Scan for the cell matching the given text and deliver its (x, y) coordinate at center. 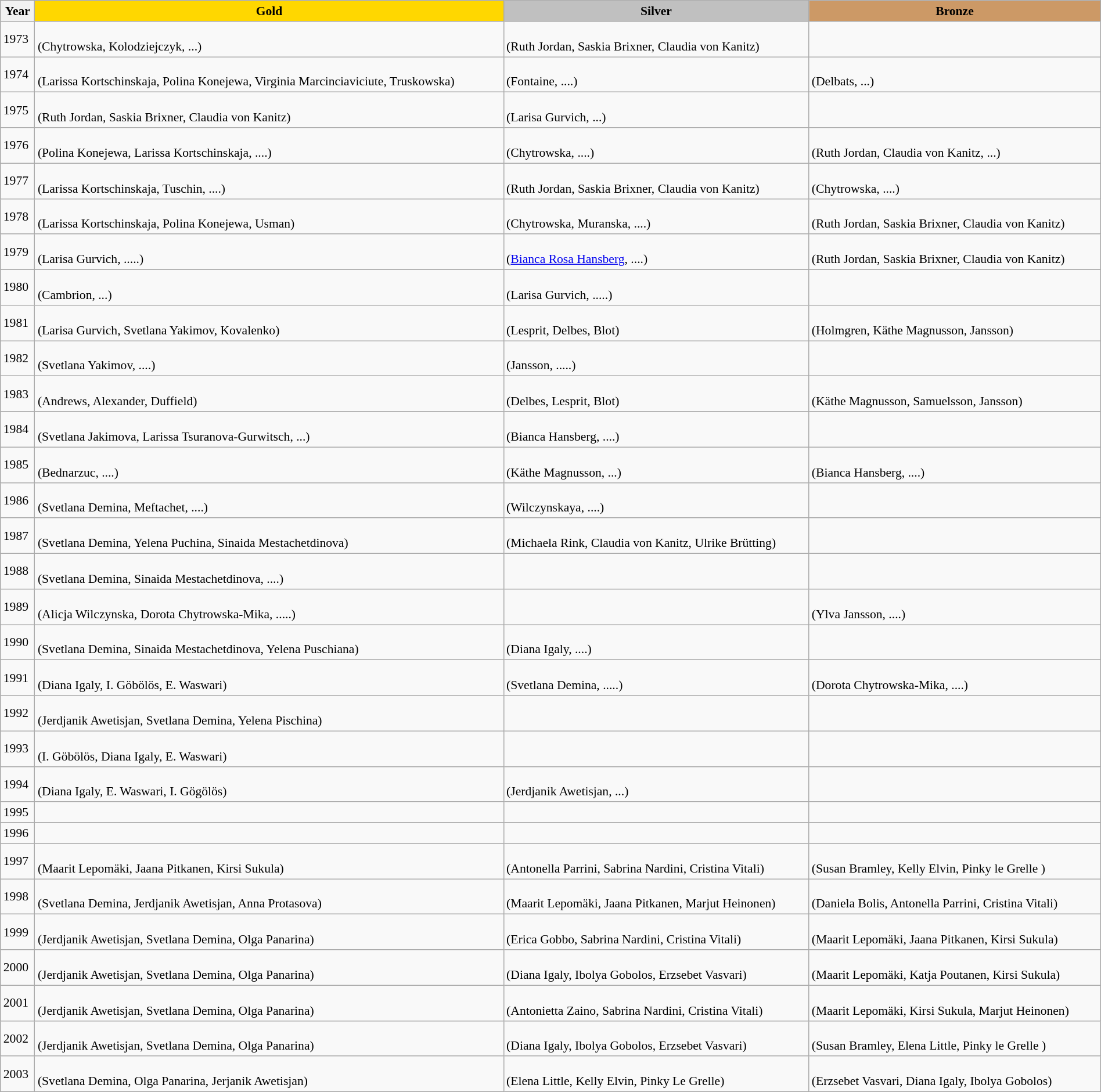
(Lesprit, Delbes, Blot) (656, 323)
1994 (17, 784)
1999 (17, 932)
1987 (17, 536)
(Larissa Kortschinskaja, Tuschin, ....) (269, 181)
(Larissa Kortschinskaja, Polina Konejewa, Virginia Marcinciaviciute, Truskowska) (269, 74)
(Svetlana Jakimova, Larissa Tsuranova-Gurwitsch, ...) (269, 430)
(Bianca Rosa Hansberg, ....) (656, 252)
1983 (17, 394)
1991 (17, 678)
(Larissa Kortschinskaja, Polina Konejewa, Usman) (269, 216)
1979 (17, 252)
1975 (17, 110)
(Bednarzuc, ....) (269, 464)
Silver (656, 11)
(I. Göbölös, Diana Igaly, E. Waswari) (269, 749)
(Svetlana Demina, Jerdjanik Awetisjan, Anna Protasova) (269, 896)
(Antonella Parrini, Sabrina Nardini, Cristina Vitali) (656, 862)
(Jerdjanik Awetisjan, ...) (656, 784)
(Käthe Magnusson, ...) (656, 464)
1988 (17, 571)
(Wilczynskaya, ....) (656, 500)
2001 (17, 1003)
(Diana Igaly, ....) (656, 642)
1995 (17, 813)
(Svetlana Demina, Olga Panarina, Jerjanik Awetisjan) (269, 1074)
(Susan Bramley, Elena Little, Pinky le Grelle ) (955, 1038)
(Antonietta Zaino, Sabrina Nardini, Cristina Vitali) (656, 1003)
1984 (17, 430)
(Cambrion, ...) (269, 288)
(Holmgren, Käthe Magnusson, Jansson) (955, 323)
(Maarit Lepomäki, Katja Poutanen, Kirsi Sukula) (955, 967)
1982 (17, 359)
Bronze (955, 11)
1981 (17, 323)
1989 (17, 607)
1978 (17, 216)
1992 (17, 713)
(Diana Igaly, I. Göbölös, E. Waswari) (269, 678)
(Ruth Jordan, Claudia von Kanitz, ...) (955, 145)
(Chytrowska, Muranska, ....) (656, 216)
(Svetlana Demina, Meftachet, ....) (269, 500)
1980 (17, 288)
1986 (17, 500)
(Fontaine, ....) (656, 74)
(Delbats, ...) (955, 74)
(Dorota Chytrowska-Mika, ....) (955, 678)
(Käthe Magnusson, Samuelsson, Jansson) (955, 394)
(Alicja Wilczynska, Dorota Chytrowska-Mika, .....) (269, 607)
(Jansson, .....) (656, 359)
(Chytrowska, Kolodziejczyk, ...) (269, 39)
(Erzsebet Vasvari, Diana Igaly, Ibolya Gobolos) (955, 1074)
Gold (269, 11)
2002 (17, 1038)
(Delbes, Lesprit, Blot) (656, 394)
2003 (17, 1074)
1974 (17, 74)
(Larisa Gurvich, ...) (656, 110)
(Maarit Lepomäki, Kirsi Sukula, Marjut Heinonen) (955, 1003)
(Diana Igaly, E. Waswari, I. Gögölös) (269, 784)
(Svetlana Demina, Sinaida Mestachetdinova, Yelena Puschiana) (269, 642)
(Svetlana Demina, Sinaida Mestachetdinova, ....) (269, 571)
(Svetlana Yakimov, ....) (269, 359)
(Svetlana Demina, Yelena Puchina, Sinaida Mestachetdinova) (269, 536)
1973 (17, 39)
(Larisa Gurvich, Svetlana Yakimov, Kovalenko) (269, 323)
(Elena Little, Kelly Elvin, Pinky Le Grelle) (656, 1074)
1998 (17, 896)
1996 (17, 833)
(Susan Bramley, Kelly Elvin, Pinky le Grelle ) (955, 862)
(Michaela Rink, Claudia von Kanitz, Ulrike Brütting) (656, 536)
(Andrews, Alexander, Duffield) (269, 394)
2000 (17, 967)
(Jerdjanik Awetisjan, Svetlana Demina, Yelena Pischina) (269, 713)
(Erica Gobbo, Sabrina Nardini, Cristina Vitali) (656, 932)
1977 (17, 181)
1997 (17, 862)
(Polina Konejewa, Larissa Kortschinskaja, ....) (269, 145)
1990 (17, 642)
(Svetlana Demina, .....) (656, 678)
(Daniela Bolis, Antonella Parrini, Cristina Vitali) (955, 896)
Year (17, 11)
(Maarit Lepomäki, Jaana Pitkanen, Marjut Heinonen) (656, 896)
1993 (17, 749)
1976 (17, 145)
1985 (17, 464)
(Ylva Jansson, ....) (955, 607)
